Output the [X, Y] coordinate of the center of the cell containing the given text.  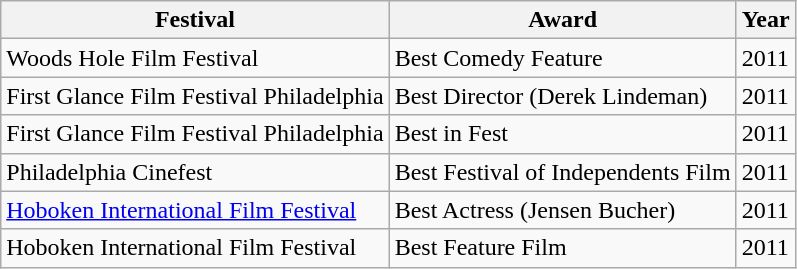
Year [766, 20]
Best Director (Derek Lindeman) [562, 96]
Best in Fest [562, 134]
Award [562, 20]
Best Actress (Jensen Bucher) [562, 210]
Best Comedy Feature [562, 58]
Best Feature Film [562, 248]
Best Festival of Independents Film [562, 172]
Festival [195, 20]
Philadelphia Cinefest [195, 172]
Woods Hole Film Festival [195, 58]
